For the text-containing cell, return its midpoint in [X, Y] coordinate format. 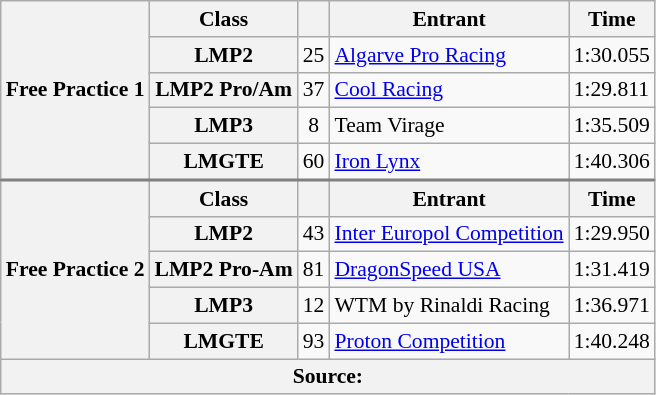
Free Practice 2 [76, 270]
81 [314, 270]
1:40.248 [612, 341]
1:36.971 [612, 306]
8 [314, 126]
Proton Competition [448, 341]
DragonSpeed USA [448, 270]
25 [314, 55]
Algarve Pro Racing [448, 55]
Team Virage [448, 126]
43 [314, 234]
1:29.811 [612, 90]
1:31.419 [612, 270]
12 [314, 306]
1:35.509 [612, 126]
Iron Lynx [448, 162]
1:30.055 [612, 55]
LMP2 Pro/Am [224, 90]
WTM by Rinaldi Racing [448, 306]
Free Practice 1 [76, 90]
Inter Europol Competition [448, 234]
93 [314, 341]
37 [314, 90]
LMP2 Pro-Am [224, 270]
1:40.306 [612, 162]
Source: [328, 377]
Cool Racing [448, 90]
60 [314, 162]
1:29.950 [612, 234]
